Find where the given text appears and provide that cell's center as (x, y) coordinate. 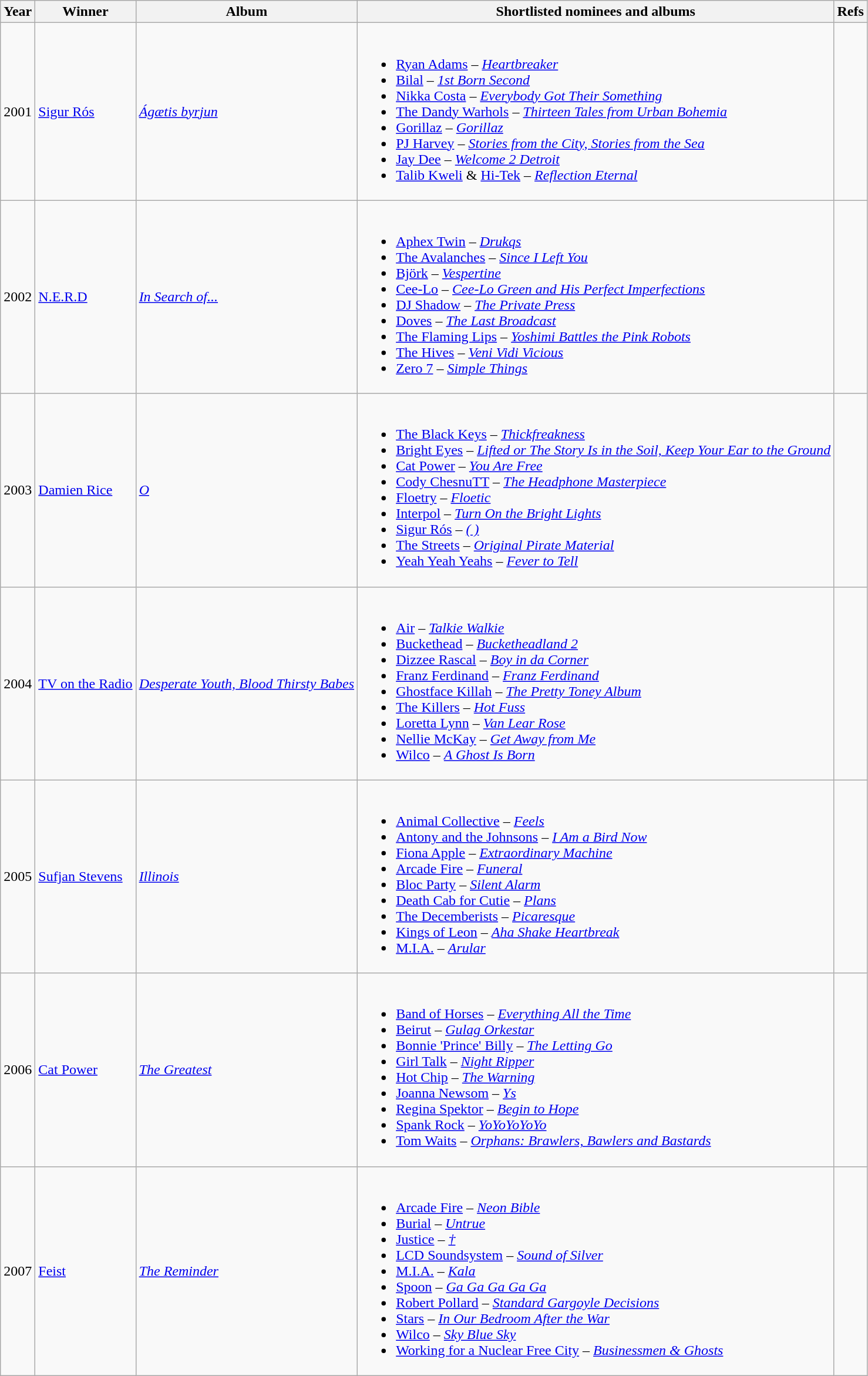
Album (247, 12)
Ágætis byrjun (247, 112)
Illinois (247, 876)
2006 (18, 1070)
Refs (850, 12)
In Search of... (247, 297)
Sigur Rós (86, 112)
2002 (18, 297)
2005 (18, 876)
Sufjan Stevens (86, 876)
The Greatest (247, 1070)
Desperate Youth, Blood Thirsty Babes (247, 684)
Feist (86, 1271)
2007 (18, 1271)
Cat Power (86, 1070)
The Reminder (247, 1271)
2003 (18, 490)
Winner (86, 12)
Year (18, 12)
Damien Rice (86, 490)
2001 (18, 112)
2004 (18, 684)
Shortlisted nominees and albums (596, 12)
TV on the Radio (86, 684)
O (247, 490)
N.E.R.D (86, 297)
